Extract the [x, y] coordinate from the center of the cell holding the provided text.  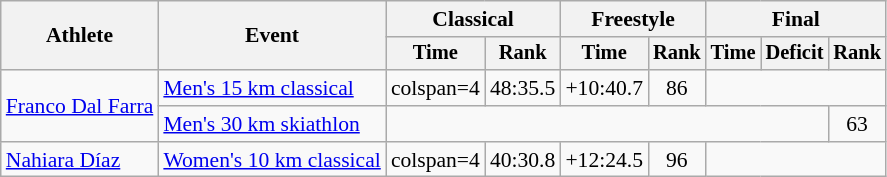
86 [677, 88]
Men's 15 km classical [272, 88]
+10:40.7 [604, 88]
Men's 30 km skiathlon [272, 124]
Franco Dal Farra [80, 106]
Deficit [795, 54]
colspan=4 [436, 88]
Athlete [80, 36]
Freestyle [632, 19]
Classical [474, 19]
Event [272, 36]
63 [857, 124]
Final [796, 19]
48:35.5 [522, 88]
